Output the [X, Y] coordinate of the center of the cell containing the given text.  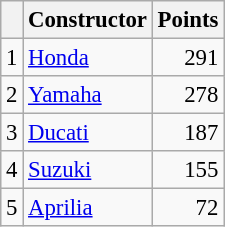
278 [188, 95]
291 [188, 58]
5 [12, 208]
Yamaha [88, 95]
155 [188, 170]
Constructor [88, 20]
187 [188, 133]
Aprilia [88, 208]
Honda [88, 58]
3 [12, 133]
4 [12, 170]
Ducati [88, 133]
72 [188, 208]
Suzuki [88, 170]
Points [188, 20]
1 [12, 58]
2 [12, 95]
